Identify which cell holds the provided text, then report its (x, y) central coordinate. 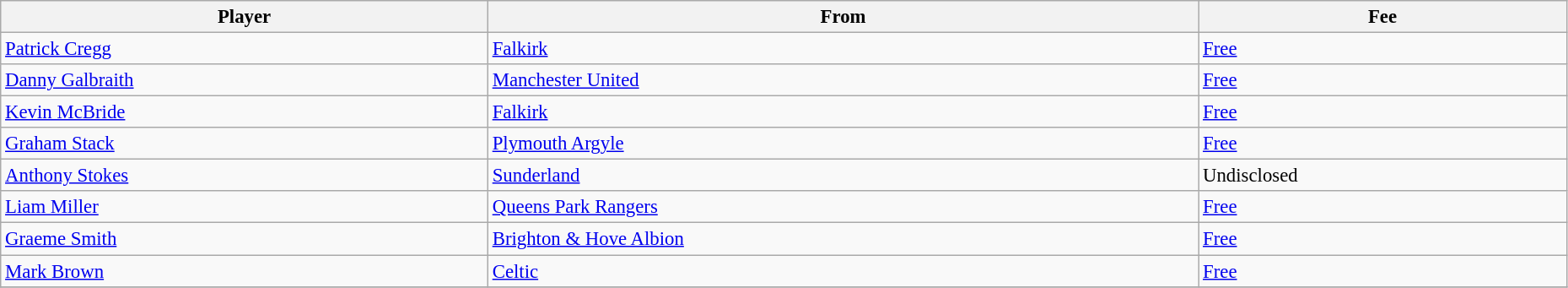
Mark Brown (245, 271)
Anthony Stokes (245, 176)
Celtic (843, 271)
Manchester United (843, 80)
Patrick Cregg (245, 49)
Kevin McBride (245, 112)
Brighton & Hove Albion (843, 239)
Fee (1383, 17)
Sunderland (843, 176)
Graham Stack (245, 144)
Danny Galbraith (245, 80)
Graeme Smith (245, 239)
From (843, 17)
Player (245, 17)
Undisclosed (1383, 176)
Queens Park Rangers (843, 207)
Plymouth Argyle (843, 144)
Liam Miller (245, 207)
